Determine the (X, Y) coordinate at the center of the cell enclosing the given text.  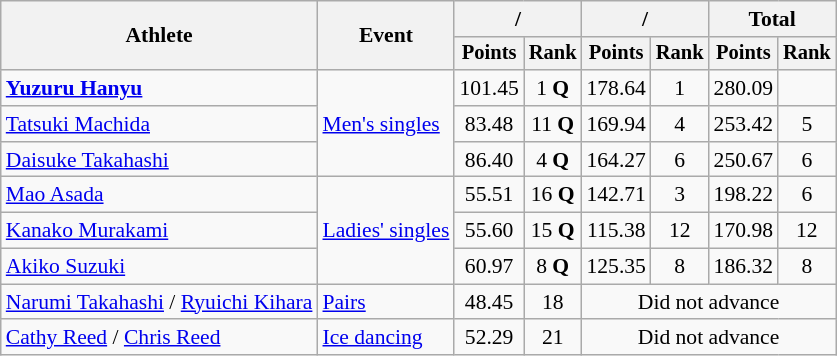
253.42 (744, 124)
Yuzuru Hanyu (160, 88)
15 Q (553, 231)
Ice dancing (386, 338)
Cathy Reed / Chris Reed (160, 338)
55.51 (488, 195)
169.94 (616, 124)
Men's singles (386, 124)
Ladies' singles (386, 230)
18 (553, 302)
3 (680, 195)
170.98 (744, 231)
16 Q (553, 195)
86.40 (488, 160)
Event (386, 36)
198.22 (744, 195)
Tatsuki Machida (160, 124)
178.64 (616, 88)
Narumi Takahashi / Ryuichi Kihara (160, 302)
60.97 (488, 267)
280.09 (744, 88)
8 Q (553, 267)
4 (680, 124)
5 (807, 124)
1 Q (553, 88)
21 (553, 338)
Akiko Suzuki (160, 267)
250.67 (744, 160)
Mao Asada (160, 195)
Total (772, 19)
1 (680, 88)
Daisuke Takahashi (160, 160)
Pairs (386, 302)
52.29 (488, 338)
125.35 (616, 267)
186.32 (744, 267)
Kanako Murakami (160, 231)
142.71 (616, 195)
4 Q (553, 160)
55.60 (488, 231)
48.45 (488, 302)
11 Q (553, 124)
83.48 (488, 124)
164.27 (616, 160)
Athlete (160, 36)
101.45 (488, 88)
115.38 (616, 231)
